Search for the cell housing the specified text and yield its (x, y) center coordinate. 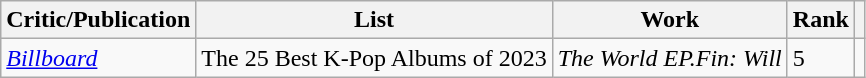
The 25 Best K-Pop Albums of 2023 (374, 58)
Critic/Publication (98, 20)
Billboard (98, 58)
The World EP.Fin: Will (670, 58)
Rank (820, 20)
Work (670, 20)
List (374, 20)
5 (820, 58)
